Capture the cell that displays the provided text and extract its (x, y) central coordinate. 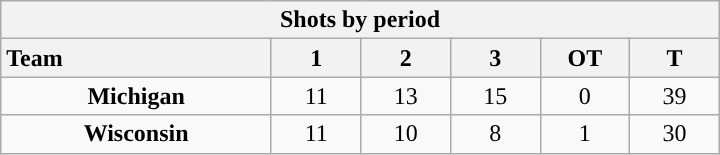
2 (406, 58)
Team (136, 58)
13 (406, 96)
10 (406, 134)
Shots by period (360, 20)
3 (496, 58)
0 (585, 96)
T (675, 58)
Michigan (136, 96)
8 (496, 134)
30 (675, 134)
Wisconsin (136, 134)
15 (496, 96)
OT (585, 58)
39 (675, 96)
